Pinpoint the cell where the given text exists, returning its [x, y] midpoint coordinate. 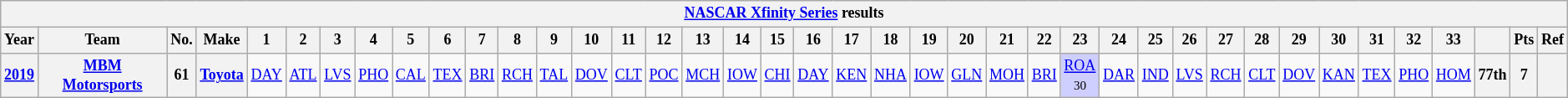
POC [664, 75]
31 [1377, 40]
DAR [1119, 75]
NASCAR Xfinity Series results [784, 13]
GLN [967, 75]
28 [1262, 40]
Pts [1525, 40]
20 [967, 40]
ATL [303, 75]
33 [1454, 40]
17 [852, 40]
HOM [1454, 75]
18 [891, 40]
KEN [852, 75]
2019 [20, 75]
21 [1007, 40]
15 [777, 40]
8 [518, 40]
2 [303, 40]
CHI [777, 75]
30 [1339, 40]
KAN [1339, 75]
14 [743, 40]
Make [222, 40]
MOH [1007, 75]
Year [20, 40]
19 [928, 40]
6 [448, 40]
10 [591, 40]
Toyota [222, 75]
MBM Motorsports [102, 75]
9 [554, 40]
27 [1226, 40]
11 [628, 40]
26 [1189, 40]
NHA [891, 75]
Team [102, 40]
23 [1080, 40]
32 [1414, 40]
ROA30 [1080, 75]
CAL [411, 75]
IND [1156, 75]
16 [813, 40]
22 [1044, 40]
25 [1156, 40]
5 [411, 40]
13 [703, 40]
No. [182, 40]
4 [374, 40]
29 [1299, 40]
61 [182, 75]
24 [1119, 40]
TAL [554, 75]
1 [266, 40]
12 [664, 40]
3 [337, 40]
Ref [1553, 40]
77th [1493, 75]
MCH [703, 75]
